From the cell containing the given text, extract its center point as (x, y) coordinate. 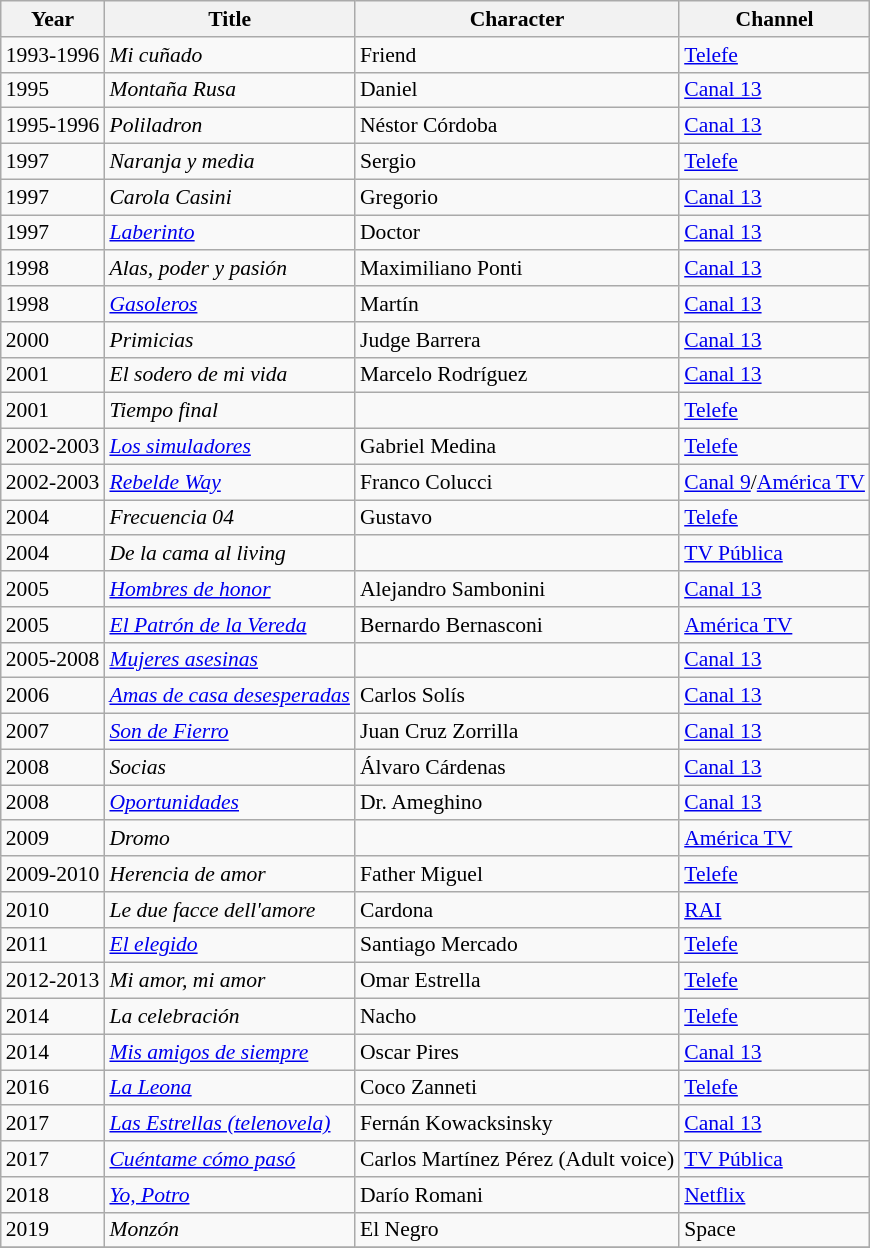
2011 (53, 945)
Friend (517, 55)
Laberinto (230, 233)
1995-1996 (53, 126)
Coco Zanneti (517, 1088)
Nacho (517, 1017)
Gustavo (517, 518)
Gabriel Medina (517, 447)
Le due facce dell'amore (230, 910)
Cuéntame cómo pasó (230, 1159)
Year (53, 19)
2000 (53, 340)
Oportunidades (230, 803)
Carola Casini (230, 197)
Mi cuñado (230, 55)
La Leona (230, 1088)
Juan Cruz Zorrilla (517, 732)
El Negro (517, 1230)
Monzón (230, 1230)
Bernardo Bernasconi (517, 625)
Maximiliano Ponti (517, 269)
El sodero de mi vida (230, 375)
1993-1996 (53, 55)
Dromo (230, 839)
Herencia de amor (230, 874)
2007 (53, 732)
Primicias (230, 340)
Hombres de honor (230, 589)
Alejandro Sambonini (517, 589)
2009 (53, 839)
Cardona (517, 910)
Darío Romani (517, 1195)
Alas, poder y pasión (230, 269)
Mis amigos de siempre (230, 1052)
Tiempo final (230, 411)
Marcelo Rodríguez (517, 375)
Amas de casa desesperadas (230, 696)
Doctor (517, 233)
Naranja y media (230, 162)
Canal 9/América TV (774, 482)
Father Miguel (517, 874)
Carlos Solís (517, 696)
Socias (230, 767)
Yo, Potro (230, 1195)
Judge Barrera (517, 340)
2018 (53, 1195)
Mujeres asesinas (230, 660)
Dr. Ameghino (517, 803)
2016 (53, 1088)
2019 (53, 1230)
Mi amor, mi amor (230, 981)
Character (517, 19)
Rebelde Way (230, 482)
Gregorio (517, 197)
Fernán Kowacksinsky (517, 1124)
Daniel (517, 90)
El elegido (230, 945)
RAI (774, 910)
Frecuencia 04 (230, 518)
Oscar Pires (517, 1052)
Las Estrellas (telenovela) (230, 1124)
Space (774, 1230)
Son de Fierro (230, 732)
1995 (53, 90)
Montaña Rusa (230, 90)
Santiago Mercado (517, 945)
El Patrón de la Vereda (230, 625)
Poliladron (230, 126)
Gasoleros (230, 304)
2009-2010 (53, 874)
Sergio (517, 162)
Álvaro Cárdenas (517, 767)
2006 (53, 696)
Néstor Córdoba (517, 126)
2005-2008 (53, 660)
Netflix (774, 1195)
De la cama al living (230, 554)
La celebración (230, 1017)
Los simuladores (230, 447)
Title (230, 19)
Franco Colucci (517, 482)
2010 (53, 910)
Martín (517, 304)
2012-2013 (53, 981)
Channel (774, 19)
Omar Estrella (517, 981)
Carlos Martínez Pérez (Adult voice) (517, 1159)
